Detect which cell encompasses the target text, then output its (x, y) center coordinate. 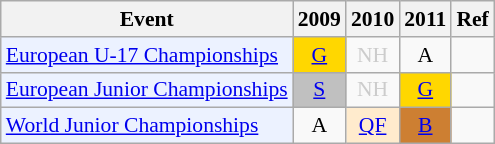
Event (147, 19)
European U-17 Championships (147, 55)
B (425, 126)
World Junior Championships (147, 126)
S (320, 90)
2009 (320, 19)
European Junior Championships (147, 90)
2010 (372, 19)
Ref (472, 19)
QF (372, 126)
2011 (425, 19)
